Capture the cell that displays the provided text and extract its (x, y) central coordinate. 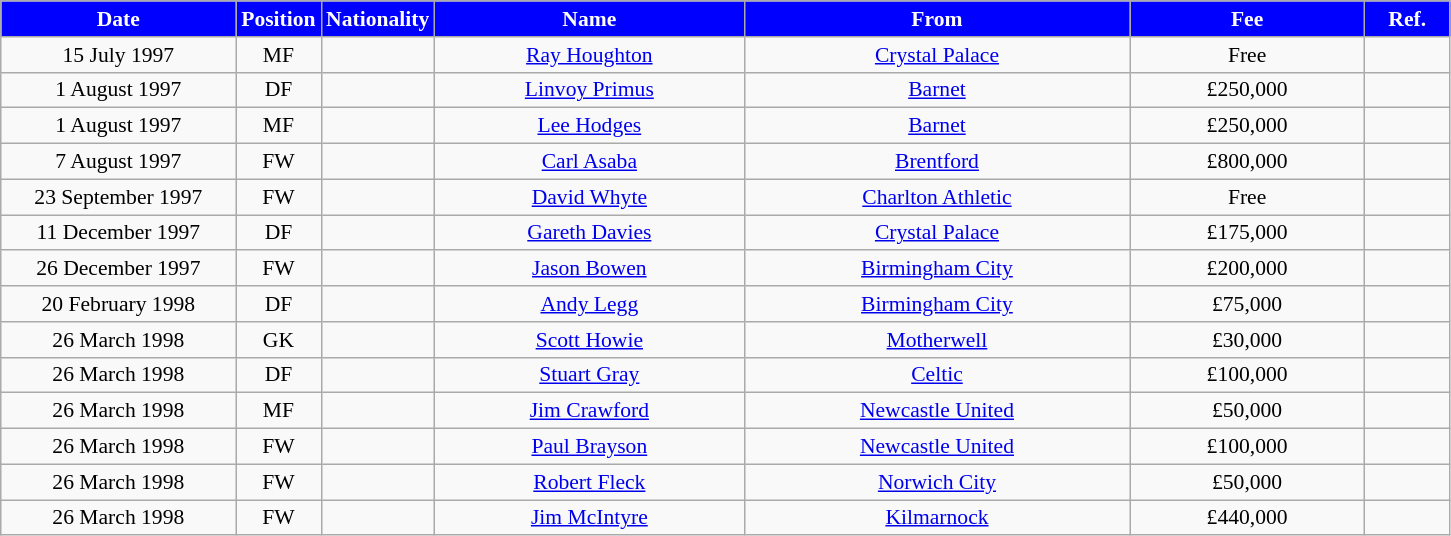
23 September 1997 (118, 197)
Stuart Gray (589, 375)
Position (278, 19)
£800,000 (1248, 162)
From (936, 19)
26 December 1997 (118, 269)
Paul Brayson (589, 447)
Gareth Davies (589, 233)
7 August 1997 (118, 162)
Linvoy Primus (589, 90)
£30,000 (1248, 340)
Celtic (936, 375)
Name (589, 19)
20 February 1998 (118, 304)
Ref. (1408, 19)
Date (118, 19)
Ray Houghton (589, 55)
15 July 1997 (118, 55)
Scott Howie (589, 340)
GK (278, 340)
11 December 1997 (118, 233)
Andy Legg (589, 304)
Robert Fleck (589, 482)
Jim Crawford (589, 411)
Motherwell (936, 340)
Charlton Athletic (936, 197)
Brentford (936, 162)
Kilmarnock (936, 518)
Jim McIntyre (589, 518)
£175,000 (1248, 233)
David Whyte (589, 197)
Jason Bowen (589, 269)
£75,000 (1248, 304)
£440,000 (1248, 518)
£200,000 (1248, 269)
Carl Asaba (589, 162)
Nationality (378, 19)
Norwich City (936, 482)
Lee Hodges (589, 126)
Fee (1248, 19)
